Search for the cell housing the specified text and yield its (X, Y) center coordinate. 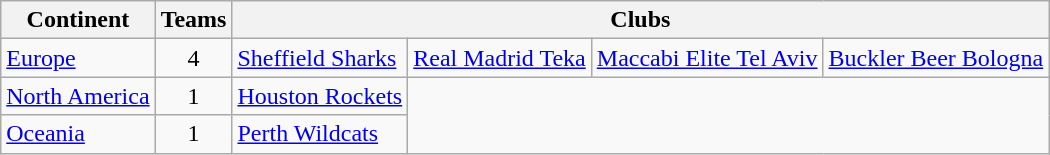
Europe (78, 58)
North America (78, 96)
Houston Rockets (320, 96)
Perth Wildcats (320, 134)
Maccabi Elite Tel Aviv (707, 58)
Buckler Beer Bologna (936, 58)
Clubs (640, 20)
4 (194, 58)
Sheffield Sharks (320, 58)
Oceania (78, 134)
Teams (194, 20)
Real Madrid Teka (500, 58)
Continent (78, 20)
